From the cell containing the given text, extract its center point as [X, Y] coordinate. 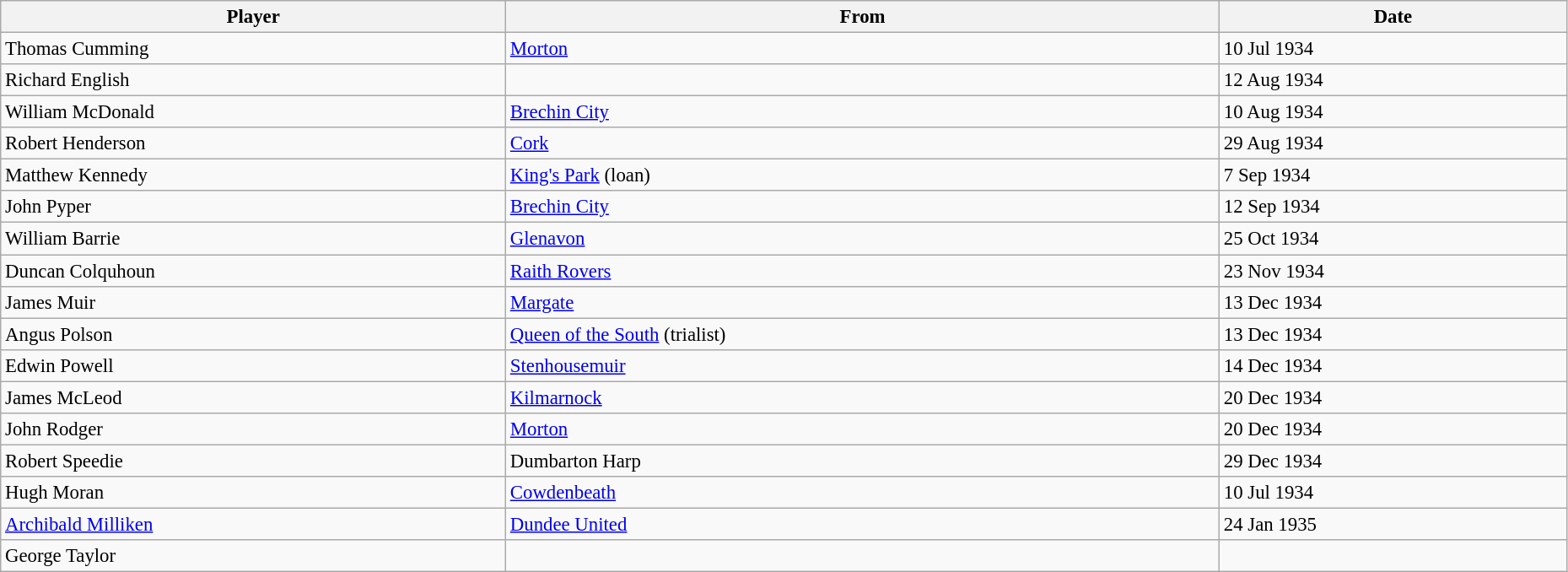
29 Aug 1934 [1393, 143]
Hugh Moran [253, 493]
Archibald Milliken [253, 524]
Edwin Powell [253, 365]
14 Dec 1934 [1393, 365]
7 Sep 1934 [1393, 175]
King's Park (loan) [863, 175]
John Rodger [253, 429]
John Pyper [253, 207]
Matthew Kennedy [253, 175]
12 Aug 1934 [1393, 80]
10 Aug 1934 [1393, 112]
Dumbarton Harp [863, 461]
Cork [863, 143]
24 Jan 1935 [1393, 524]
From [863, 17]
Robert Henderson [253, 143]
Dundee United [863, 524]
Richard English [253, 80]
Kilmarnock [863, 397]
George Taylor [253, 556]
Player [253, 17]
25 Oct 1934 [1393, 239]
James McLeod [253, 397]
Date [1393, 17]
William Barrie [253, 239]
Thomas Cumming [253, 49]
Margate [863, 302]
James Muir [253, 302]
Duncan Colquhoun [253, 271]
29 Dec 1934 [1393, 461]
Glenavon [863, 239]
Stenhousemuir [863, 365]
Queen of the South (trialist) [863, 334]
Angus Polson [253, 334]
Raith Rovers [863, 271]
12 Sep 1934 [1393, 207]
Robert Speedie [253, 461]
William McDonald [253, 112]
23 Nov 1934 [1393, 271]
Cowdenbeath [863, 493]
